Find where the given text appears and provide that cell's center as [X, Y] coordinate. 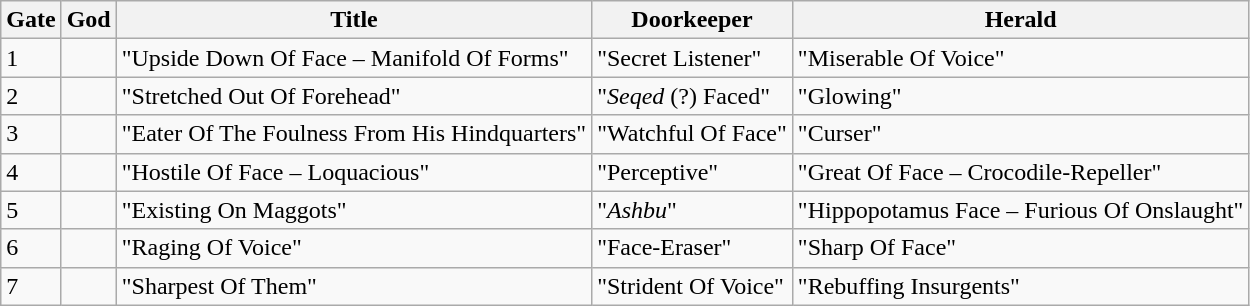
"Face-Eraser" [692, 248]
5 [31, 210]
"Secret Listener" [692, 58]
3 [31, 134]
6 [31, 248]
"Eater Of The Foulness From His Hindquarters" [354, 134]
"Curser" [1020, 134]
"Great Of Face – Crocodile-Repeller" [1020, 172]
"Sharp Of Face" [1020, 248]
"Ashbu" [692, 210]
"Stretched Out Of Forehead" [354, 96]
"Glowing" [1020, 96]
2 [31, 96]
"Existing On Maggots" [354, 210]
Doorkeeper [692, 20]
"Upside Down Of Face – Manifold Of Forms" [354, 58]
"Raging Of Voice" [354, 248]
7 [31, 286]
"Watchful Of Face" [692, 134]
Title [354, 20]
"Sharpest Of Them" [354, 286]
"Strident Of Voice" [692, 286]
"Rebuffing Insurgents" [1020, 286]
"Miserable Of Voice" [1020, 58]
Gate [31, 20]
Herald [1020, 20]
"Hippopotamus Face – Furious Of Onslaught" [1020, 210]
1 [31, 58]
God [88, 20]
"Perceptive" [692, 172]
"Seqed (?) Faced" [692, 96]
"Hostile Of Face – Loquacious" [354, 172]
4 [31, 172]
